Identify which cell holds the provided text, then report its (x, y) central coordinate. 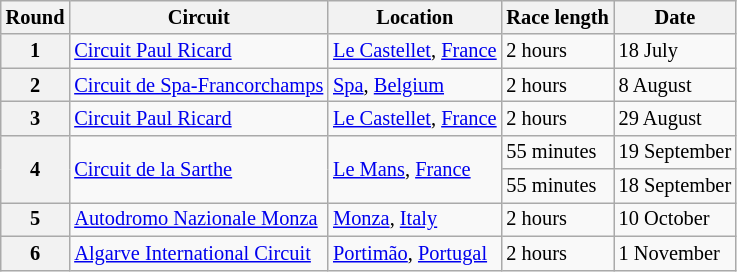
Location (414, 17)
1 November (675, 253)
Circuit (198, 17)
6 (36, 253)
18 September (675, 186)
Circuit de la Sarthe (198, 168)
Round (36, 17)
Monza, Italy (414, 219)
Le Mans, France (414, 168)
Algarve International Circuit (198, 253)
19 September (675, 152)
Circuit de Spa-Francorchamps (198, 85)
Portimão, Portugal (414, 253)
Autodromo Nazionale Monza (198, 219)
Spa, Belgium (414, 85)
2 (36, 85)
5 (36, 219)
Race length (557, 17)
4 (36, 168)
18 July (675, 51)
1 (36, 51)
3 (36, 118)
29 August (675, 118)
8 August (675, 85)
Date (675, 17)
10 October (675, 219)
